From the cell containing the given text, extract its center point as [x, y] coordinate. 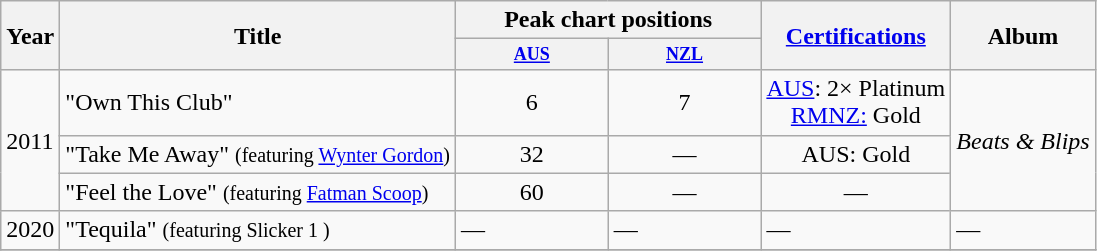
"Tequila" (featuring Slicker 1 ) [258, 230]
2020 [30, 230]
AUS [532, 54]
Year [30, 36]
7 [684, 102]
Title [258, 36]
Peak chart positions [608, 20]
"Take Me Away" (featuring Wynter Gordon) [258, 154]
32 [532, 154]
AUS: Gold [856, 154]
Beats & Blips [1023, 140]
Album [1023, 36]
6 [532, 102]
2011 [30, 140]
AUS: 2× PlatinumRMNZ: Gold [856, 102]
Certifications [856, 36]
"Feel the Love" (featuring Fatman Scoop) [258, 192]
60 [532, 192]
NZL [684, 54]
"Own This Club" [258, 102]
